Return [x, y] of the center of cell containing provided text 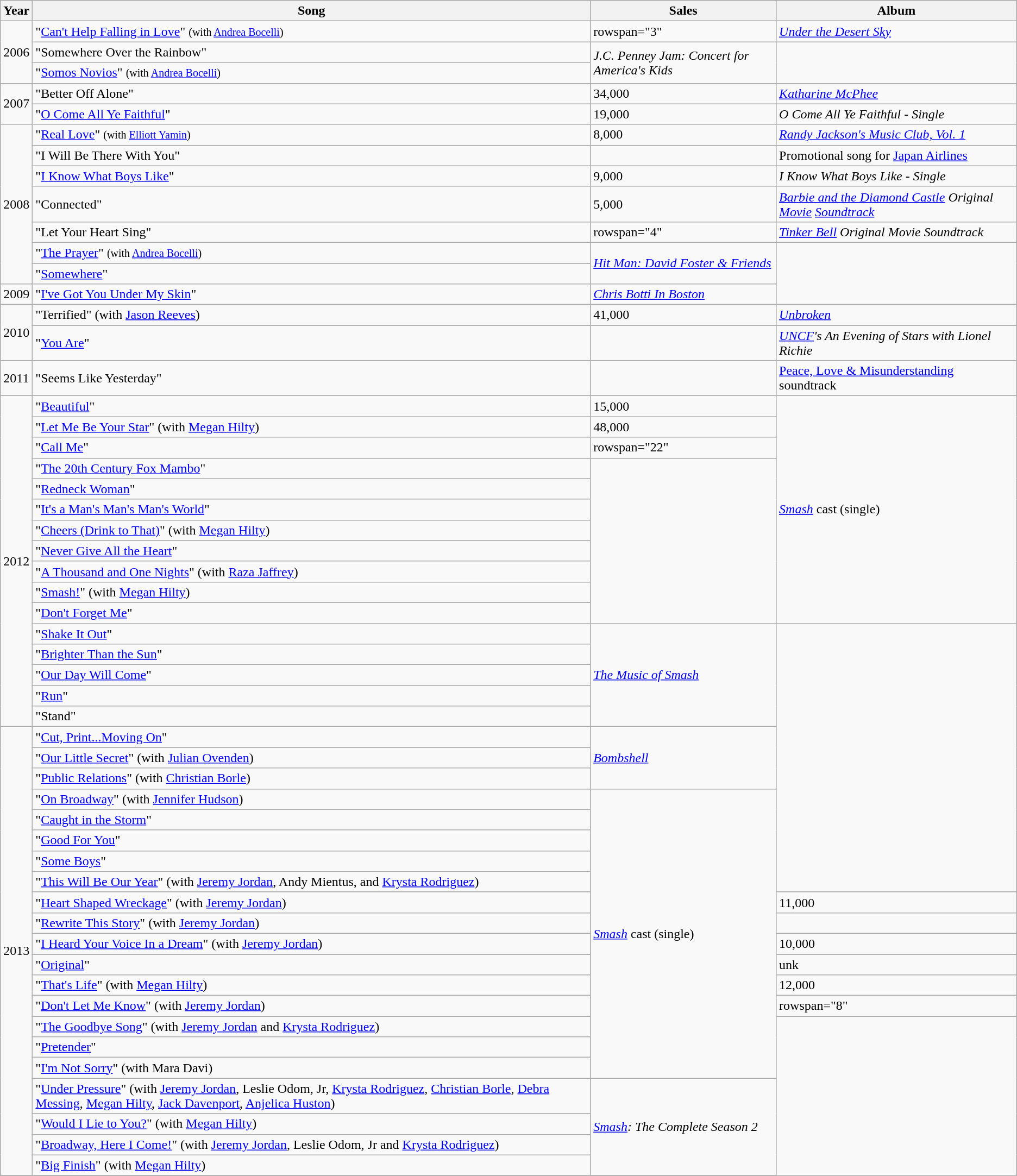
"Let Me Be Your Star" (with Megan Hilty) [312, 427]
"I Know What Boys Like" [312, 176]
"Public Relations" (with Christian Borle) [312, 778]
"Broadway, Here I Come!" (with Jeremy Jordan, Leslie Odom, Jr and Krysta Rodriguez) [312, 1144]
34,000 [683, 93]
rowspan="22" [683, 448]
"Can't Help Falling in Love" (with Andrea Bocelli) [312, 32]
"Redneck Woman" [312, 489]
"Original" [312, 964]
2009 [16, 294]
2008 [16, 204]
"Heart Shaped Wreckage" (with Jeremy Jordan) [312, 902]
"I've Got You Under My Skin" [312, 294]
"Cheers (Drink to That)" (with Megan Hilty) [312, 530]
"This Will Be Our Year" (with Jeremy Jordan, Andy Mientus, and Krysta Rodriguez) [312, 882]
"Some Boys" [312, 861]
"On Broadway" (with Jennifer Hudson) [312, 799]
"The Goodbye Song" (with Jeremy Jordan and Krysta Rodriguez) [312, 1027]
10,000 [896, 944]
2011 [16, 378]
The Music of Smash [683, 675]
"Would I Lie to You?" (with Megan Hilty) [312, 1124]
5,000 [683, 204]
Sales [683, 11]
Barbie and the Diamond Castle Original Movie Soundtrack [896, 204]
"Rewrite This Story" (with Jeremy Jordan) [312, 923]
Tinker Bell Original Movie Soundtrack [896, 232]
Unbroken [896, 315]
"Never Give All the Heart" [312, 551]
"Somewhere" [312, 273]
"Somos Novios" (with Andrea Bocelli) [312, 73]
Album [896, 11]
12,000 [896, 985]
"Don't Let Me Know" (with Jeremy Jordan) [312, 1006]
"Connected" [312, 204]
Bombshell [683, 758]
"Run" [312, 696]
Katharine McPhee [896, 93]
"That's Life" (with Megan Hilty) [312, 985]
"Caught in the Storm" [312, 820]
"Smash!" (with Megan Hilty) [312, 592]
11,000 [896, 902]
Peace, Love & Misunderstanding soundtrack [896, 378]
2007 [16, 104]
"The 20th Century Fox Mambo" [312, 468]
Year [16, 11]
"Better Off Alone" [312, 93]
"Don't Forget Me" [312, 613]
"Our Little Secret" (with Julian Ovenden) [312, 758]
rowspan="4" [683, 232]
Song [312, 11]
41,000 [683, 315]
rowspan="3" [683, 32]
Chris Botti In Boston [683, 294]
"Stand" [312, 716]
"A Thousand and One Nights" (with Raza Jaffrey) [312, 571]
15,000 [683, 406]
"I'm Not Sorry" (with Mara Davi) [312, 1068]
"I Will Be There With You" [312, 155]
"Big Finish" (with Megan Hilty) [312, 1165]
"The Prayer" (with Andrea Bocelli) [312, 253]
48,000 [683, 427]
Promotional song for Japan Airlines [896, 155]
"Real Love" (with Elliott Yamin) [312, 135]
"O Come All Ye Faithful" [312, 114]
Under the Desert Sky [896, 32]
"Brighter Than the Sun" [312, 655]
Randy Jackson's Music Club, Vol. 1 [896, 135]
2012 [16, 562]
Smash: The Complete Season 2 [683, 1127]
Hit Man: David Foster & Friends [683, 263]
"Shake It Out" [312, 634]
"Terrified" (with Jason Reeves) [312, 315]
"I Heard Your Voice In a Dream" (with Jeremy Jordan) [312, 944]
"It's a Man's Man's Man's World" [312, 510]
"Somewhere Over the Rainbow" [312, 52]
"Call Me" [312, 448]
2013 [16, 951]
2010 [16, 332]
9,000 [683, 176]
J.C. Penney Jam: Concert for America's Kids [683, 62]
"Let Your Heart Sing" [312, 232]
unk [896, 964]
UNCF's An Evening of Stars with Lionel Richie [896, 343]
"Cut, Print...Moving On" [312, 737]
"Pretender" [312, 1047]
"Seems Like Yesterday" [312, 378]
19,000 [683, 114]
8,000 [683, 135]
"Beautiful" [312, 406]
"Our Day Will Come" [312, 675]
rowspan="8" [896, 1006]
I Know What Boys Like - Single [896, 176]
"You Are" [312, 343]
"Good For You" [312, 840]
O Come All Ye Faithful - Single [896, 114]
2006 [16, 52]
